From the cell containing the given text, extract its center point as (x, y) coordinate. 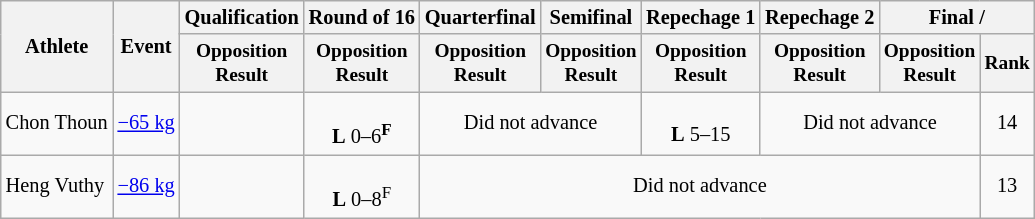
13 (1007, 186)
L 5–15 (700, 122)
14 (1007, 122)
Quarterfinal (480, 17)
Round of 16 (362, 17)
−86 kg (146, 186)
L 0–6F (362, 122)
Repechage 1 (700, 17)
Heng Vuthy (57, 186)
Event (146, 46)
L 0–8F (362, 186)
−65 kg (146, 122)
Athlete (57, 46)
Qualification (242, 17)
Chon Thoun (57, 122)
Rank (1007, 62)
Final / (956, 17)
Semifinal (592, 17)
Repechage 2 (820, 17)
